Identify which cell holds the provided text, then report its (x, y) central coordinate. 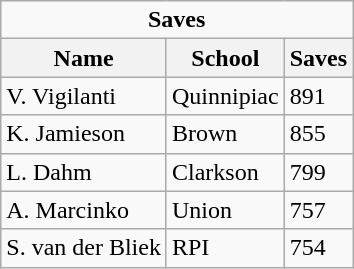
855 (318, 134)
Clarkson (225, 172)
Union (225, 210)
Name (84, 58)
S. van der Bliek (84, 248)
891 (318, 96)
School (225, 58)
L. Dahm (84, 172)
V. Vigilanti (84, 96)
799 (318, 172)
K. Jamieson (84, 134)
Quinnipiac (225, 96)
RPI (225, 248)
Brown (225, 134)
757 (318, 210)
754 (318, 248)
A. Marcinko (84, 210)
